Return the (X, Y) coordinate for the center point of the cell that contains the specified text.  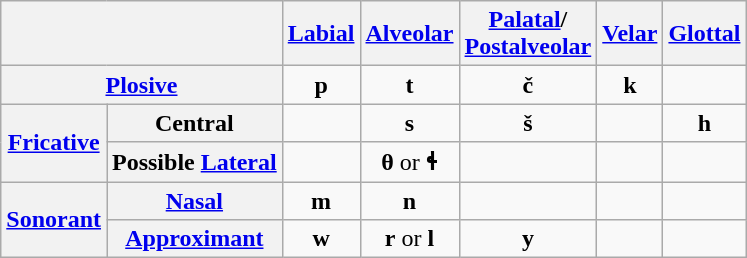
Possible Lateral (194, 162)
r or l (410, 239)
Fricative (54, 143)
Velar (630, 34)
y (528, 239)
t (410, 85)
Approximant (194, 239)
š (528, 123)
k (630, 85)
Alveolar (410, 34)
w (321, 239)
Plosive (142, 85)
p (321, 85)
m (321, 201)
n (410, 201)
Glottal (704, 34)
h (704, 123)
θ or ɬ (410, 162)
Labial (321, 34)
č (528, 85)
Palatal/Postalveolar (528, 34)
Sonorant (54, 220)
Central (194, 123)
s (410, 123)
Nasal (194, 201)
